Search for the cell housing the specified text and yield its [x, y] center coordinate. 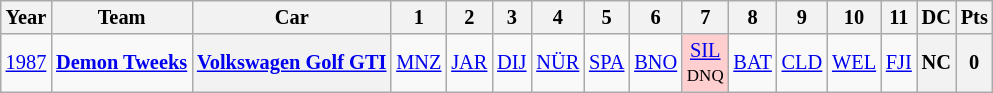
3 [512, 17]
1987 [26, 63]
2 [469, 17]
Team [122, 17]
11 [899, 17]
Demon Tweeks [122, 63]
Year [26, 17]
4 [558, 17]
8 [752, 17]
1 [418, 17]
NÜR [558, 63]
BAT [752, 63]
DIJ [512, 63]
JAR [469, 63]
NC [936, 63]
10 [854, 17]
FJI [899, 63]
CLD [802, 63]
Pts [974, 17]
WEL [854, 63]
MNZ [418, 63]
9 [802, 17]
SILDNQ [705, 63]
DC [936, 17]
5 [606, 17]
7 [705, 17]
Car [292, 17]
6 [656, 17]
0 [974, 63]
Volkswagen Golf GTI [292, 63]
BNO [656, 63]
SPA [606, 63]
